From the cell containing the given text, extract its center point as [x, y] coordinate. 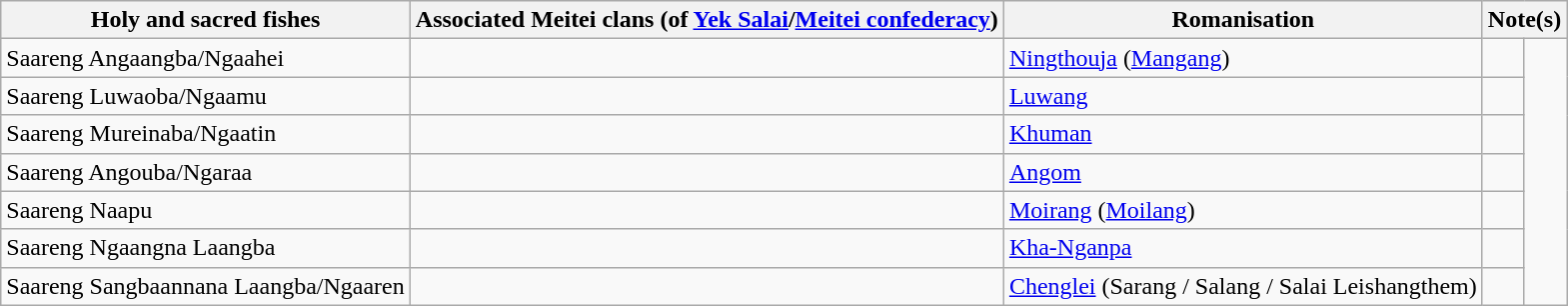
Moirang (Moilang) [1243, 210]
Saareng Mureinaba/Ngaatin [206, 134]
Angom [1243, 172]
Holy and sacred fishes [206, 20]
Saareng Angaangba/Ngaahei [206, 58]
Romanisation [1243, 20]
Saareng Luwaoba/Ngaamu [206, 96]
Luwang [1243, 96]
Saareng Angouba/Ngaraa [206, 172]
Saareng Naapu [206, 210]
Associated Meitei clans (of Yek Salai/Meitei confederacy) [707, 20]
Saareng Ngaangna Laangba [206, 248]
Khuman [1243, 134]
Ningthouja (Mangang) [1243, 58]
Note(s) [1524, 20]
Kha-Nganpa [1243, 248]
Saareng Sangbaannana Laangba/Ngaaren [206, 286]
Chenglei (Sarang / Salang / Salai Leishangthem) [1243, 286]
